Search for the cell housing the specified text and yield its (x, y) center coordinate. 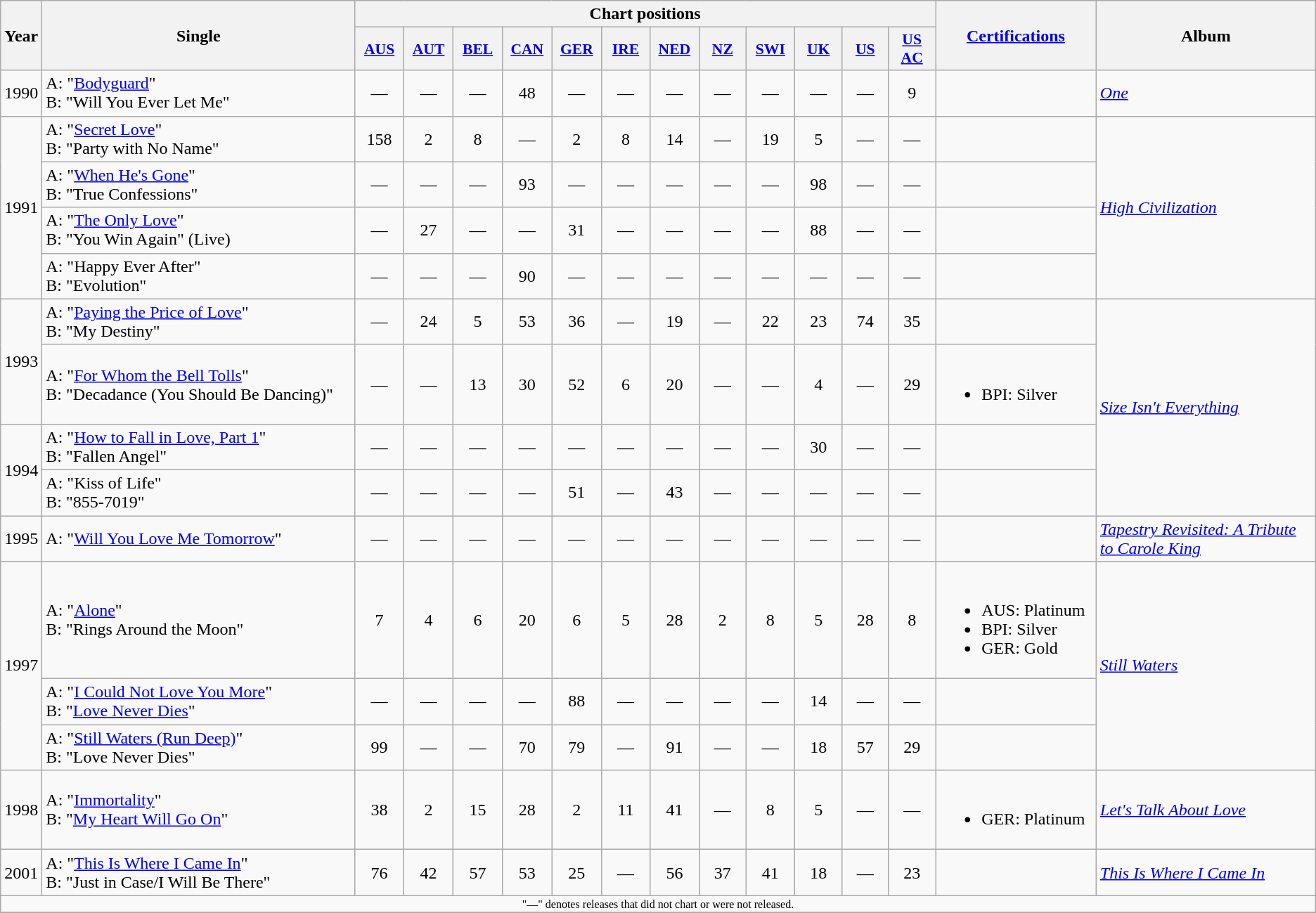
"—" denotes releases that did not chart or were not released. (658, 904)
IRE (626, 49)
7 (380, 620)
BEL (478, 49)
Tapestry Revisited: A Tribute to Carole King (1206, 538)
1991 (21, 207)
1998 (21, 810)
AUS (380, 49)
42 (428, 873)
37 (723, 873)
25 (576, 873)
A: "Kiss of Life"B: "855-7019" (198, 492)
9 (912, 93)
High Civilization (1206, 207)
NED (674, 49)
Chart positions (645, 14)
1997 (21, 666)
22 (770, 322)
AUT (428, 49)
A: "Happy Ever After"B: "Evolution" (198, 276)
79 (576, 748)
Year (21, 35)
US (865, 49)
GER (576, 49)
36 (576, 322)
AUS: PlatinumBPI: SilverGER: Gold (1017, 620)
A: "Bodyguard"B: "Will You Ever Let Me" (198, 93)
74 (865, 322)
31 (576, 231)
98 (818, 184)
A: "For Whom the Bell Tolls"B: "Decadance (You Should Be Dancing)" (198, 384)
48 (527, 93)
2001 (21, 873)
A: "When He's Gone"B: "True Confessions" (198, 184)
A: "Secret Love"B: "Party with No Name" (198, 139)
NZ (723, 49)
76 (380, 873)
1994 (21, 470)
BPI: Silver (1017, 384)
A: "This Is Where I Came In"B: "Just in Case/I Will Be There" (198, 873)
24 (428, 322)
A: "The Only Love"B: "You Win Again" (Live) (198, 231)
This Is Where I Came In (1206, 873)
13 (478, 384)
A: "Still Waters (Run Deep)"B: "Love Never Dies" (198, 748)
51 (576, 492)
56 (674, 873)
91 (674, 748)
Let's Talk About Love (1206, 810)
A: "How to Fall in Love, Part 1"B: "Fallen Angel" (198, 447)
93 (527, 184)
70 (527, 748)
52 (576, 384)
1995 (21, 538)
38 (380, 810)
US AC (912, 49)
Still Waters (1206, 666)
A: "Paying the Price of Love"B: "My Destiny" (198, 322)
SWI (770, 49)
A: "Alone"B: "Rings Around the Moon" (198, 620)
A: "Will You Love Me Tomorrow" (198, 538)
35 (912, 322)
A: "I Could Not Love You More"B: "Love Never Dies" (198, 701)
Album (1206, 35)
1990 (21, 93)
One (1206, 93)
158 (380, 139)
15 (478, 810)
GER: Platinum (1017, 810)
Size Isn't Everything (1206, 407)
90 (527, 276)
Certifications (1017, 35)
43 (674, 492)
A: "Immortality" B: "My Heart Will Go On" (198, 810)
Single (198, 35)
UK (818, 49)
CAN (527, 49)
27 (428, 231)
99 (380, 748)
11 (626, 810)
1993 (21, 361)
